Locate the cell with the specified text and output its [X, Y] center coordinate. 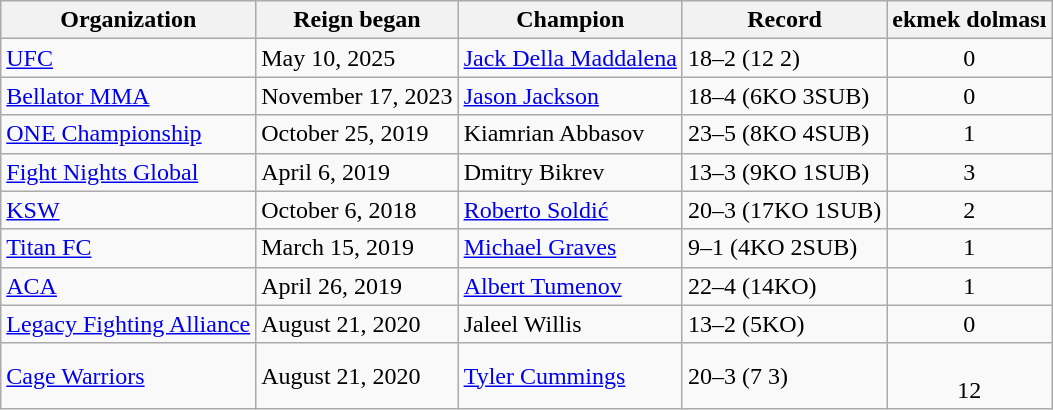
23–5 (8KO 4SUB) [784, 134]
Jason Jackson [570, 96]
Bellator MMA [128, 96]
November 17, 2023 [357, 96]
ekmek dolması [970, 20]
Kiamrian Abbasov [570, 134]
Tyler Cummings [570, 376]
Record [784, 20]
Jaleel Willis [570, 324]
12 [970, 376]
20–3 (17KO 1SUB) [784, 210]
Cage Warriors [128, 376]
2 [970, 210]
18–2 (12 2) [784, 58]
ACA [128, 286]
April 6, 2019 [357, 172]
Albert Tumenov [570, 286]
KSW [128, 210]
Dmitry Bikrev [570, 172]
Legacy Fighting Alliance [128, 324]
April 26, 2019 [357, 286]
Michael Graves [570, 248]
9–1 (4KO 2SUB) [784, 248]
October 25, 2019 [357, 134]
18–4 (6KO 3SUB) [784, 96]
22–4 (14KO) [784, 286]
Roberto Soldić [570, 210]
13–3 (9KO 1SUB) [784, 172]
3 [970, 172]
13–2 (5KO) [784, 324]
October 6, 2018 [357, 210]
Jack Della Maddalena [570, 58]
May 10, 2025 [357, 58]
Champion [570, 20]
UFC [128, 58]
March 15, 2019 [357, 248]
Fight Nights Global [128, 172]
ONE Championship [128, 134]
Titan FC [128, 248]
Organization [128, 20]
Reign began [357, 20]
20–3 (7 3) [784, 376]
